Detect which cell encompasses the target text, then output its [X, Y] center coordinate. 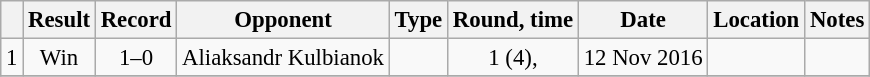
12 Nov 2016 [643, 58]
Notes [838, 20]
Location [756, 20]
Date [643, 20]
1 (4), [514, 58]
Record [136, 20]
Win [60, 58]
1 [12, 58]
Round, time [514, 20]
Aliaksandr Kulbianok [283, 58]
1–0 [136, 58]
Type [418, 20]
Result [60, 20]
Opponent [283, 20]
